Capture the cell that displays the provided text and extract its (x, y) central coordinate. 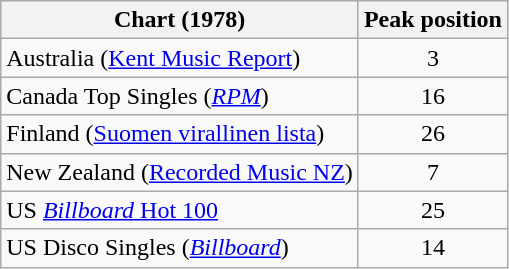
26 (432, 134)
New Zealand (Recorded Music NZ) (180, 172)
Australia (Kent Music Report) (180, 58)
14 (432, 248)
US Billboard Hot 100 (180, 210)
7 (432, 172)
Peak position (432, 20)
Chart (1978) (180, 20)
3 (432, 58)
Canada Top Singles (RPM) (180, 96)
Finland (Suomen virallinen lista) (180, 134)
16 (432, 96)
US Disco Singles (Billboard) (180, 248)
25 (432, 210)
